Provide the [X, Y] coordinate of the cell's center where the given text is located.  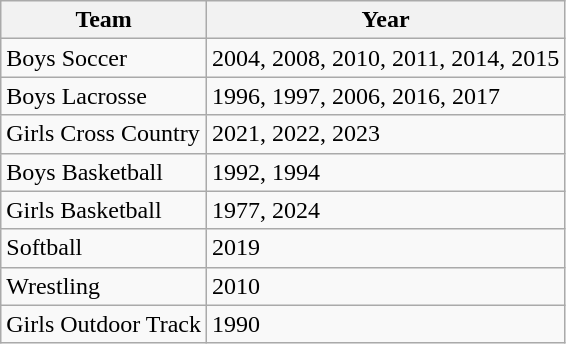
2019 [385, 248]
1977, 2024 [385, 210]
Team [104, 20]
2010 [385, 286]
Boys Soccer [104, 58]
Wrestling [104, 286]
Girls Cross Country [104, 134]
Year [385, 20]
Boys Lacrosse [104, 96]
Softball [104, 248]
1990 [385, 324]
2021, 2022, 2023 [385, 134]
1996, 1997, 2006, 2016, 2017 [385, 96]
1992, 1994 [385, 172]
Boys Basketball [104, 172]
Girls Outdoor Track [104, 324]
2004, 2008, 2010, 2011, 2014, 2015 [385, 58]
Girls Basketball [104, 210]
